Extract the (x, y) coordinate from the center of the cell holding the provided text.  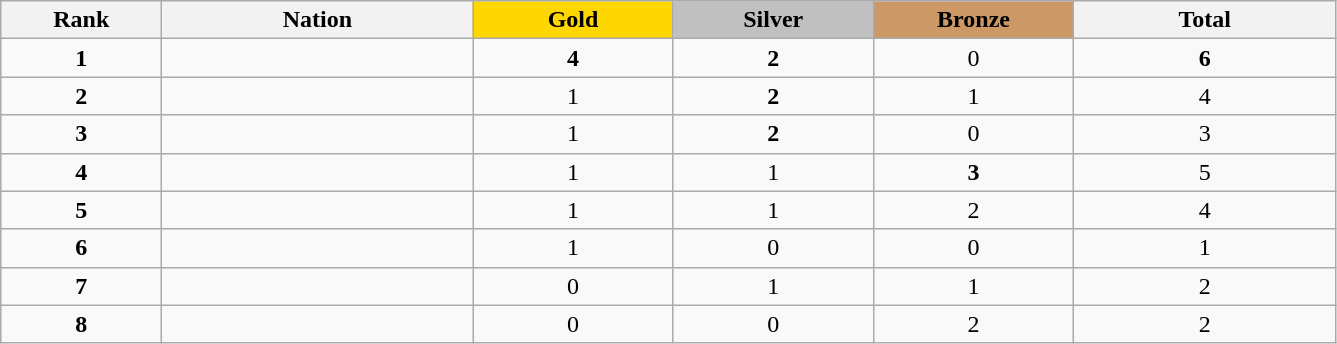
Total (1205, 20)
Rank (82, 20)
7 (82, 286)
Bronze (973, 20)
8 (82, 324)
Nation (318, 20)
Silver (773, 20)
Gold (573, 20)
